Capture the cell that displays the provided text and extract its [x, y] central coordinate. 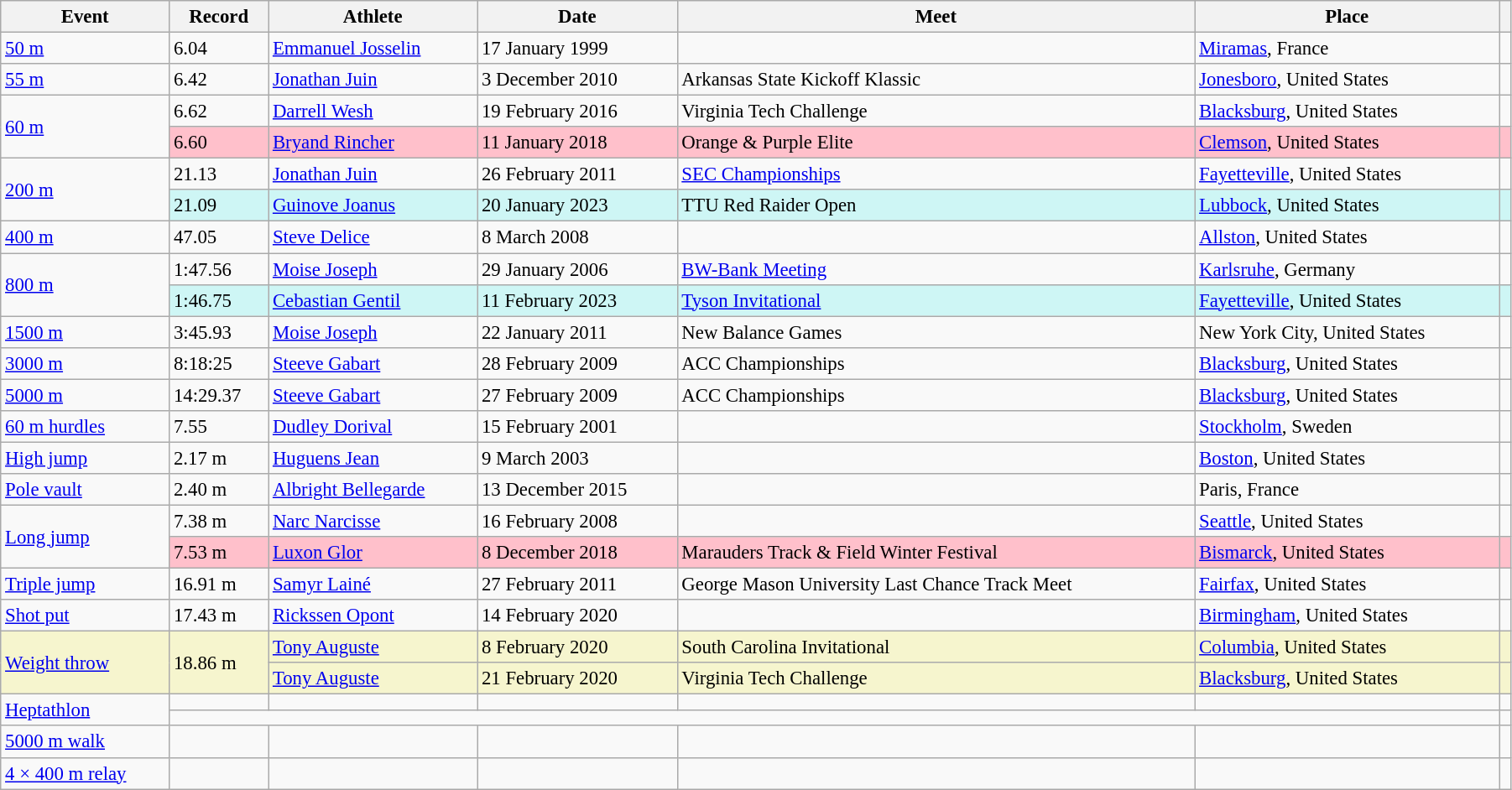
4 × 400 m relay [86, 773]
Event [86, 17]
Miramas, France [1348, 49]
Stockholm, Sweden [1348, 427]
Fairfax, United States [1348, 585]
Clemson, United States [1348, 143]
47.05 [219, 237]
Albright Bellegarde [373, 490]
Rickssen Opont [373, 616]
2.40 m [219, 490]
3000 m [86, 363]
Long jump [86, 537]
Tyson Invitational [936, 300]
29 January 2006 [577, 269]
6.60 [219, 143]
16.91 m [219, 585]
Paris, France [1348, 490]
20 January 2023 [577, 205]
Place [1348, 17]
9 March 2003 [577, 458]
SEC Championships [936, 174]
17 January 1999 [577, 49]
Lubbock, United States [1348, 205]
7.38 m [219, 521]
21.13 [219, 174]
Birmingham, United States [1348, 616]
New Balance Games [936, 332]
2.17 m [219, 458]
High jump [86, 458]
7.53 m [219, 553]
Pole vault [86, 490]
Bryand Rincher [373, 143]
13 December 2015 [577, 490]
8:18:25 [219, 363]
60 m hurdles [86, 427]
7.55 [219, 427]
26 February 2011 [577, 174]
Heptathlon [86, 710]
27 February 2011 [577, 585]
8 February 2020 [577, 647]
800 m [86, 285]
BW-Bank Meeting [936, 269]
Jonesboro, United States [1348, 80]
28 February 2009 [577, 363]
3:45.93 [219, 332]
6.62 [219, 112]
14 February 2020 [577, 616]
6.04 [219, 49]
Emmanuel Josselin [373, 49]
Record [219, 17]
Darrell Wesh [373, 112]
6.42 [219, 80]
Cebastian Gentil [373, 300]
11 January 2018 [577, 143]
TTU Red Raider Open [936, 205]
Narc Narcisse [373, 521]
400 m [86, 237]
Weight throw [86, 663]
21.09 [219, 205]
15 February 2001 [577, 427]
11 February 2023 [577, 300]
60 m [86, 127]
22 January 2011 [577, 332]
Columbia, United States [1348, 647]
19 February 2016 [577, 112]
21 February 2020 [577, 678]
50 m [86, 49]
Allston, United States [1348, 237]
200 m [86, 190]
5000 m [86, 395]
South Carolina Invitational [936, 647]
Karlsruhe, Germany [1348, 269]
George Mason University Last Chance Track Meet [936, 585]
18.86 m [219, 663]
Date [577, 17]
Shot put [86, 616]
Orange & Purple Elite [936, 143]
Steve Delice [373, 237]
Triple jump [86, 585]
Huguens Jean [373, 458]
Athlete [373, 17]
5000 m walk [86, 742]
Arkansas State Kickoff Klassic [936, 80]
17.43 m [219, 616]
27 February 2009 [577, 395]
1:46.75 [219, 300]
Guinove Joanus [373, 205]
Samyr Lainé [373, 585]
New York City, United States [1348, 332]
14:29.37 [219, 395]
8 March 2008 [577, 237]
Marauders Track & Field Winter Festival [936, 553]
1500 m [86, 332]
Bismarck, United States [1348, 553]
3 December 2010 [577, 80]
Boston, United States [1348, 458]
Seattle, United States [1348, 521]
Meet [936, 17]
Dudley Dorival [373, 427]
8 December 2018 [577, 553]
55 m [86, 80]
Luxon Glor [373, 553]
1:47.56 [219, 269]
16 February 2008 [577, 521]
